Scan for the cell matching the given text and deliver its (x, y) coordinate at center. 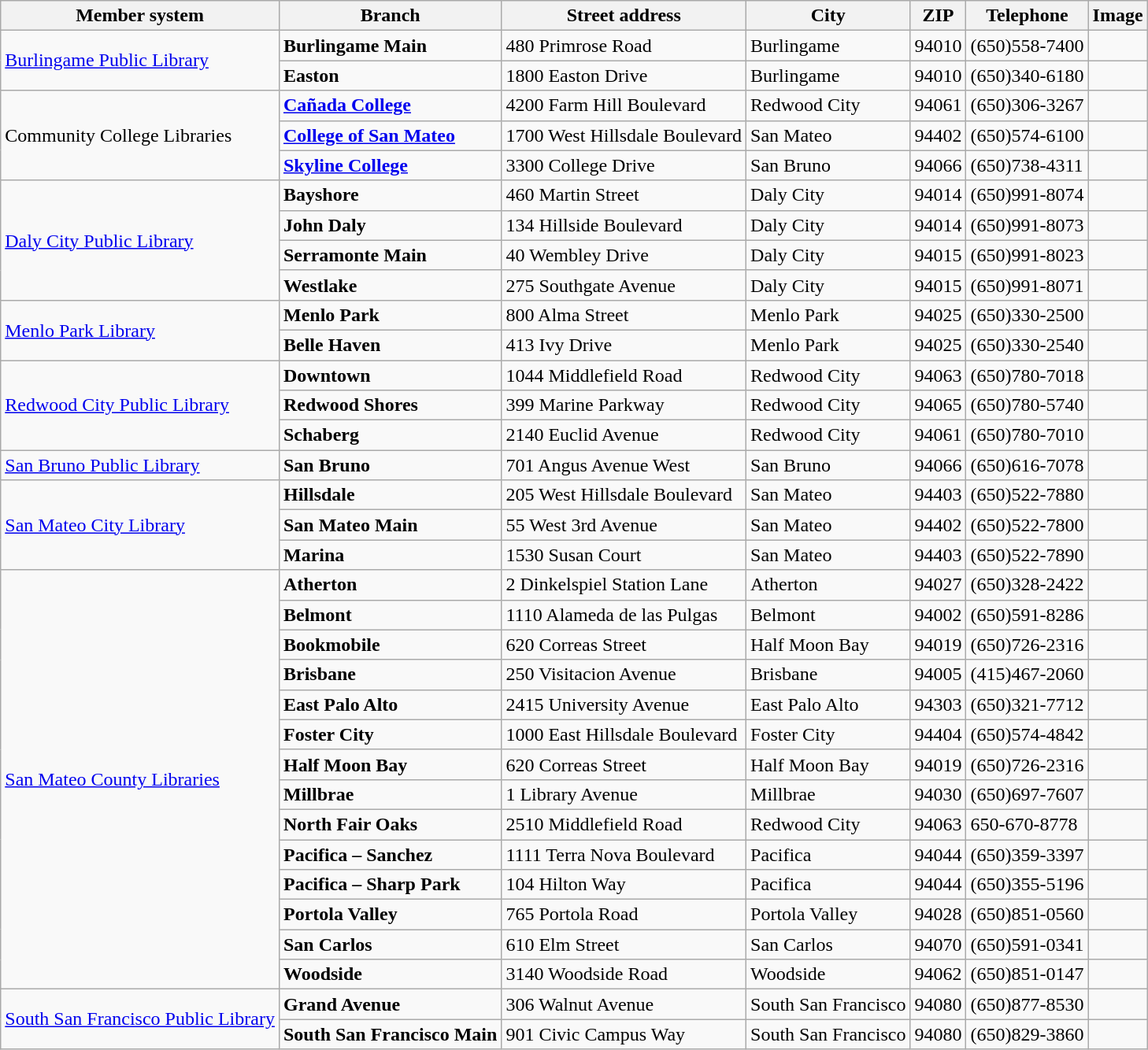
(650)829‑3860 (1027, 1034)
(650)330‑2500 (1027, 315)
Daly City Public Library (140, 240)
(650)330‑2540 (1027, 345)
306 Walnut Avenue (624, 1004)
(650)328‑2422 (1027, 585)
(650)991‑8074 (1027, 195)
(650)780‑5740 (1027, 405)
134 Hillside Boulevard (624, 225)
Hillsdale (390, 495)
413 Ivy Drive (624, 345)
(650)359-3397 (1027, 854)
94062 (939, 974)
94065 (939, 405)
(650)697‑7607 (1027, 794)
3300 College Drive (624, 165)
1700 West Hillsdale Boulevard (624, 135)
1111 Terra Nova Boulevard (624, 854)
1 Library Avenue (624, 794)
94070 (939, 945)
(650)522‑7800 (1027, 525)
1530 Susan Court (624, 555)
(650)355‑5196 (1027, 885)
San Mateo Main (390, 525)
2 Dinkelspiel Station Lane (624, 585)
275 Southgate Avenue (624, 285)
701 Angus Avenue West (624, 465)
(650)558‑7400 (1027, 46)
55 West 3rd Avenue (624, 525)
(650)522‑7890 (1027, 555)
94027 (939, 585)
Skyline College (390, 165)
ZIP (939, 16)
John Daly (390, 225)
104 Hilton Way (624, 885)
94028 (939, 915)
765 Portola Road (624, 915)
(650)851‑0560 (1027, 915)
650-670-8778 (1027, 824)
1800 Easton Drive (624, 76)
Downtown (390, 375)
Member system (140, 16)
480 Primrose Road (624, 46)
Pacifica – Sharp Park (390, 885)
1044 Middlefield Road (624, 375)
(650)616‑7078 (1027, 465)
Branch (390, 16)
Menlo Park Library (140, 330)
Grand Avenue (390, 1004)
460 Martin Street (624, 195)
Image (1118, 16)
2415 University Avenue (624, 704)
Bookmobile (390, 645)
(650)877‑8530 (1027, 1004)
South San Francisco Main (390, 1034)
94005 (939, 675)
(650)738‑4311 (1027, 165)
(650)591‑0341 (1027, 945)
4200 Farm Hill Boulevard (624, 105)
(650)574‑6100 (1027, 135)
(650)574‑4842 (1027, 734)
94030 (939, 794)
1000 East Hillsdale Boulevard (624, 734)
(650)851‑0147 (1027, 974)
Schaberg (390, 435)
Marina (390, 555)
2140 Euclid Avenue (624, 435)
Bayshore (390, 195)
1110 Alameda de las Pulgas (624, 615)
Telephone (1027, 16)
Westlake (390, 285)
94002 (939, 615)
399 Marine Parkway (624, 405)
(650)306‑3267 (1027, 105)
Community College Libraries (140, 135)
(650)340‑6180 (1027, 76)
(650)522‑7880 (1027, 495)
205 West Hillsdale Boulevard (624, 495)
800 Alma Street (624, 315)
San Mateo City Library (140, 525)
North Fair Oaks (390, 824)
Redwood Shores (390, 405)
(650)991‑8073 (1027, 225)
3140 Woodside Road (624, 974)
Redwood City Public Library (140, 405)
901 Civic Campus Way (624, 1034)
Burlingame Public Library (140, 61)
(650)780‑7018 (1027, 375)
(650)591‑8286 (1027, 615)
40 Wembley Drive (624, 255)
Easton (390, 76)
(415)467‑2060 (1027, 675)
Burlingame Main (390, 46)
Belle Haven (390, 345)
South San Francisco Public Library (140, 1019)
(650)321‑7712 (1027, 704)
250 Visitacion Avenue (624, 675)
(650)991‑8071 (1027, 285)
San Mateo County Libraries (140, 779)
College of San Mateo (390, 135)
Pacifica – Sanchez (390, 854)
94303 (939, 704)
City (828, 16)
(650)780‑7010 (1027, 435)
San Bruno Public Library (140, 465)
Serramonte Main (390, 255)
610 Elm Street (624, 945)
Cañada College (390, 105)
(650)991‑8023 (1027, 255)
2510 Middlefield Road (624, 824)
Street address (624, 16)
94404 (939, 734)
